Capture the cell that displays the provided text and extract its [X, Y] central coordinate. 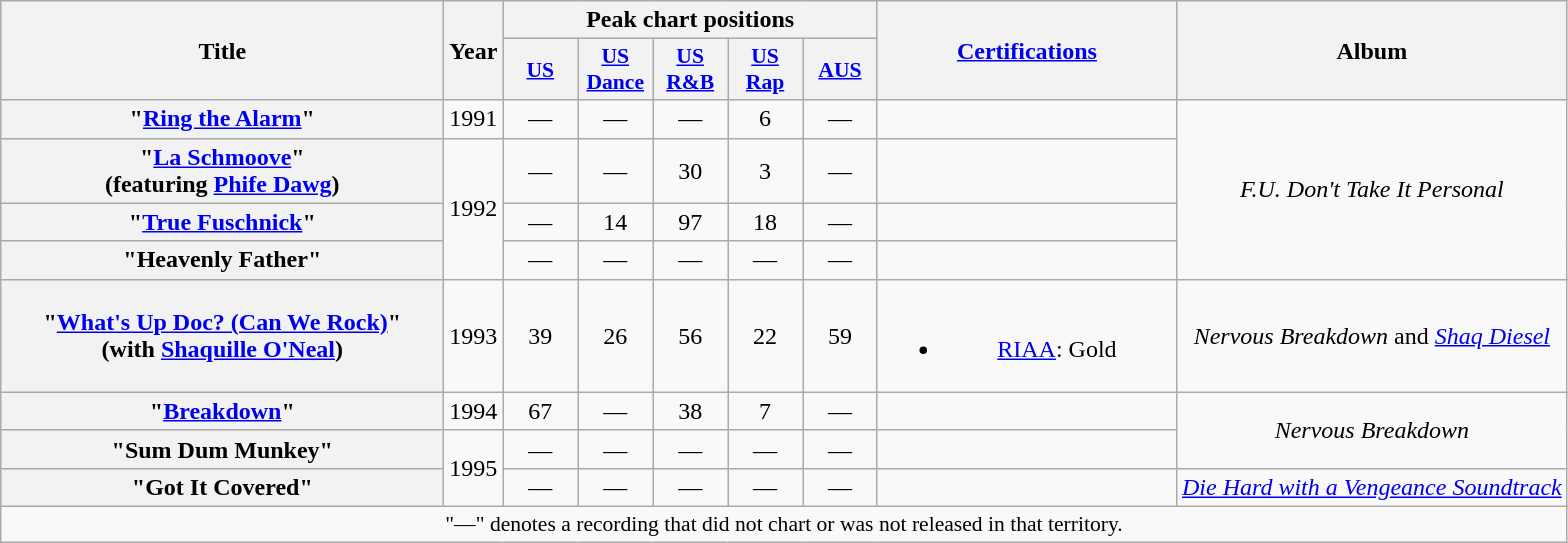
14 [616, 222]
US Dance [616, 70]
"Heavenly Father" [222, 260]
"Breakdown" [222, 411]
Title [222, 50]
97 [690, 222]
39 [540, 336]
"La Schmoove"(featuring Phife Dawg) [222, 170]
"What's Up Doc? (Can We Rock)"(with Shaquille O'Neal) [222, 336]
US Rap [766, 70]
18 [766, 222]
AUS [840, 70]
"—" denotes a recording that did not chart or was not released in that territory. [784, 524]
6 [766, 119]
7 [766, 411]
Nervous Breakdown and Shaq Diesel [1372, 336]
1995 [474, 468]
RIAA: Gold [1026, 336]
56 [690, 336]
Certifications [1026, 50]
30 [690, 170]
3 [766, 170]
"Got It Covered" [222, 487]
59 [840, 336]
22 [766, 336]
1991 [474, 119]
US R&B [690, 70]
1994 [474, 411]
"True Fuschnick" [222, 222]
Nervous Breakdown [1372, 430]
Album [1372, 50]
1993 [474, 336]
26 [616, 336]
US [540, 70]
67 [540, 411]
"Ring the Alarm" [222, 119]
"Sum Dum Munkey" [222, 449]
1992 [474, 208]
F.U. Don't Take It Personal [1372, 190]
38 [690, 411]
Die Hard with a Vengeance Soundtrack [1372, 487]
Year [474, 50]
Peak chart positions [690, 20]
